For the text-containing cell, return its midpoint in [X, Y] coordinate format. 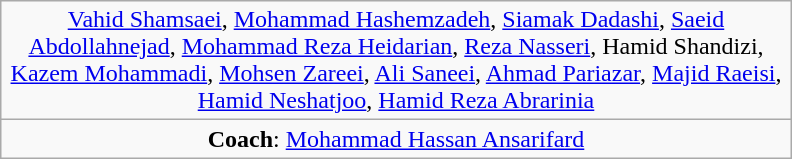
Coach: Mohammad Hassan Ansarifard [396, 139]
